For the text-containing cell, return its midpoint in (x, y) coordinate format. 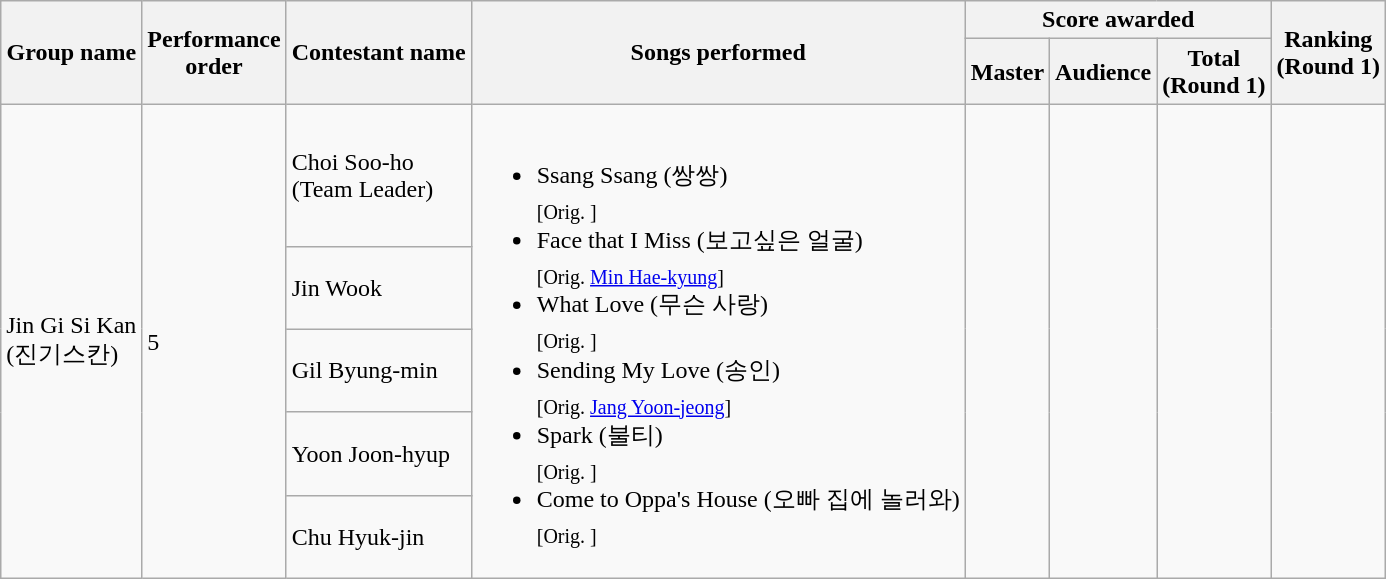
Score awarded (1118, 20)
Ranking(Round 1) (1328, 52)
Yoon Joon-hyup (378, 454)
Gil Byung-min (378, 370)
Audience (1104, 72)
Songs performed (718, 52)
Master (1007, 72)
Contestant name (378, 52)
Choi Soo-ho(Team Leader) (378, 175)
Jin Wook (378, 288)
Total(Round 1) (1214, 72)
Group name (72, 52)
Chu Hyuk-jin (378, 536)
Jin Gi Si Kan(진기스칸) (72, 342)
Performanceorder (214, 52)
5 (214, 342)
